Scan for the cell matching the given text and deliver its (X, Y) coordinate at center. 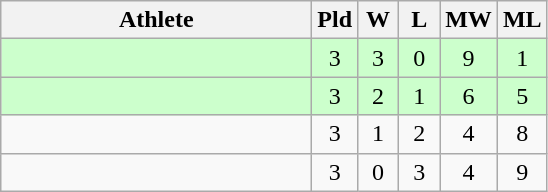
ML (522, 20)
MW (469, 20)
5 (522, 96)
L (420, 20)
Athlete (156, 20)
6 (469, 96)
Pld (335, 20)
W (378, 20)
8 (522, 134)
